Detect which cell encompasses the target text, then output its (x, y) center coordinate. 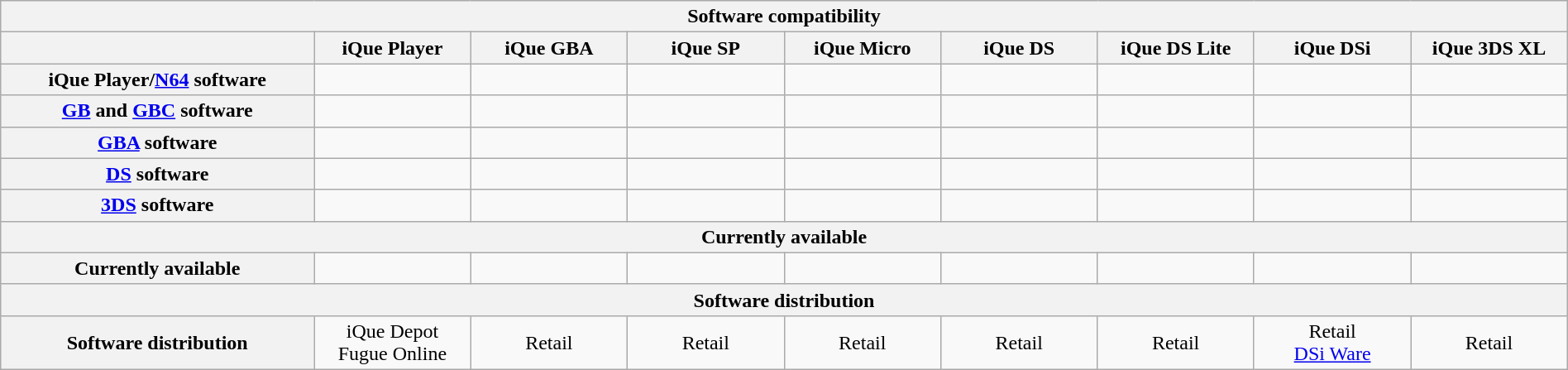
iQue GBA (549, 48)
iQue DS (1019, 48)
iQue Player (392, 48)
iQue SP (706, 48)
DS software (157, 174)
GB and GBC software (157, 111)
iQue 3DS XL (1489, 48)
3DS software (157, 205)
GBA software (157, 142)
iQue Micro (862, 48)
iQue DSi (1331, 48)
RetailDSi Ware (1331, 343)
iQue Player/N64 software (157, 79)
iQue DS Lite (1176, 48)
iQue DepotFugue Online (392, 343)
Software compatibility (784, 17)
